For the text-containing cell, return its midpoint in (x, y) coordinate format. 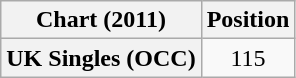
Position (248, 20)
UK Singles (OCC) (101, 58)
115 (248, 58)
Chart (2011) (101, 20)
